Scan for the cell matching the given text and deliver its (X, Y) coordinate at center. 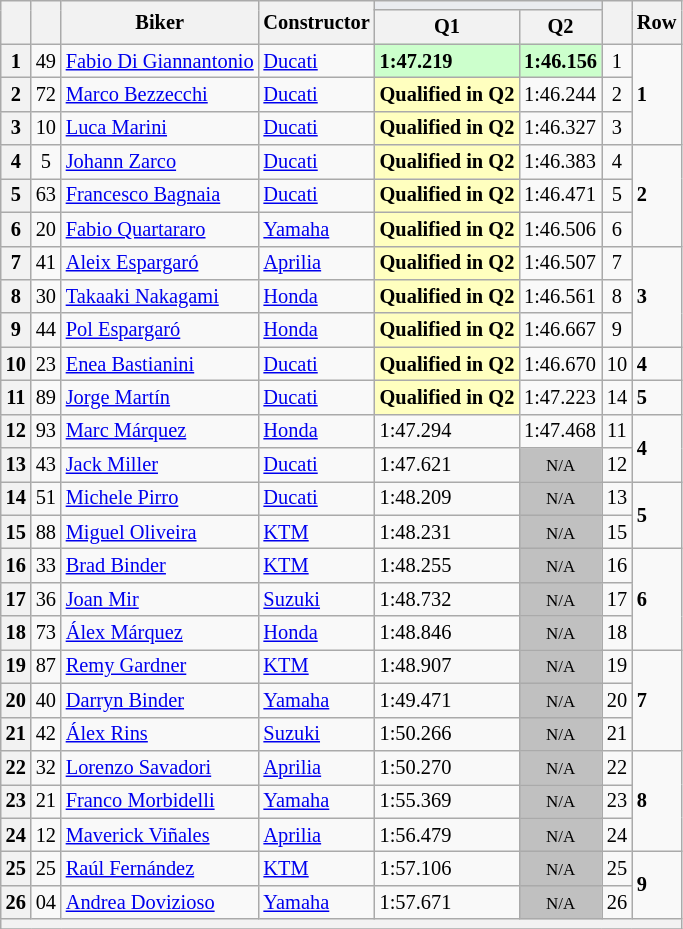
40 (46, 700)
Francesco Bagnaia (160, 195)
1:57.671 (447, 902)
Álex Márquez (160, 633)
88 (46, 532)
Franco Morbidelli (160, 801)
1:48.907 (447, 666)
30 (46, 296)
Enea Bastianini (160, 364)
Michele Pirro (160, 498)
72 (46, 94)
1:46.383 (560, 162)
1:48.209 (447, 498)
1:55.369 (447, 801)
Darryn Binder (160, 700)
1:47.294 (447, 431)
1:47.468 (560, 431)
93 (46, 431)
Constructor (317, 22)
32 (46, 767)
Álex Rins (160, 734)
Q1 (447, 27)
63 (46, 195)
Marco Bezzecchi (160, 94)
1:48.732 (447, 599)
Jack Miller (160, 465)
1:57.106 (447, 868)
1:56.479 (447, 835)
Miguel Oliveira (160, 532)
1:48.255 (447, 565)
1:50.270 (447, 767)
Lorenzo Savadori (160, 767)
Remy Gardner (160, 666)
1:46.667 (560, 330)
Maverick Viñales (160, 835)
43 (46, 465)
1:48.846 (447, 633)
1:47.621 (447, 465)
73 (46, 633)
51 (46, 498)
1:50.266 (447, 734)
1:47.223 (560, 397)
Takaaki Nakagami (160, 296)
Brad Binder (160, 565)
04 (46, 902)
1:46.506 (560, 229)
1:46.327 (560, 128)
Fabio Quartararo (160, 229)
Aleix Espargaró (160, 263)
Pol Espargaró (160, 330)
Raúl Fernández (160, 868)
1:49.471 (447, 700)
42 (46, 734)
1:48.231 (447, 532)
1:46.471 (560, 195)
49 (46, 61)
Luca Marini (160, 128)
Q2 (560, 27)
33 (46, 565)
Jorge Martín (160, 397)
Johann Zarco (160, 162)
Row (656, 22)
1:46.561 (560, 296)
1:46.507 (560, 263)
Fabio Di Giannantonio (160, 61)
Biker (160, 22)
36 (46, 599)
1:47.219 (447, 61)
Marc Márquez (160, 431)
Andrea Dovizioso (160, 902)
44 (46, 330)
1:46.244 (560, 94)
87 (46, 666)
1:46.156 (560, 61)
89 (46, 397)
Joan Mir (160, 599)
1:46.670 (560, 364)
41 (46, 263)
